Capture the cell that displays the provided text and extract its (X, Y) central coordinate. 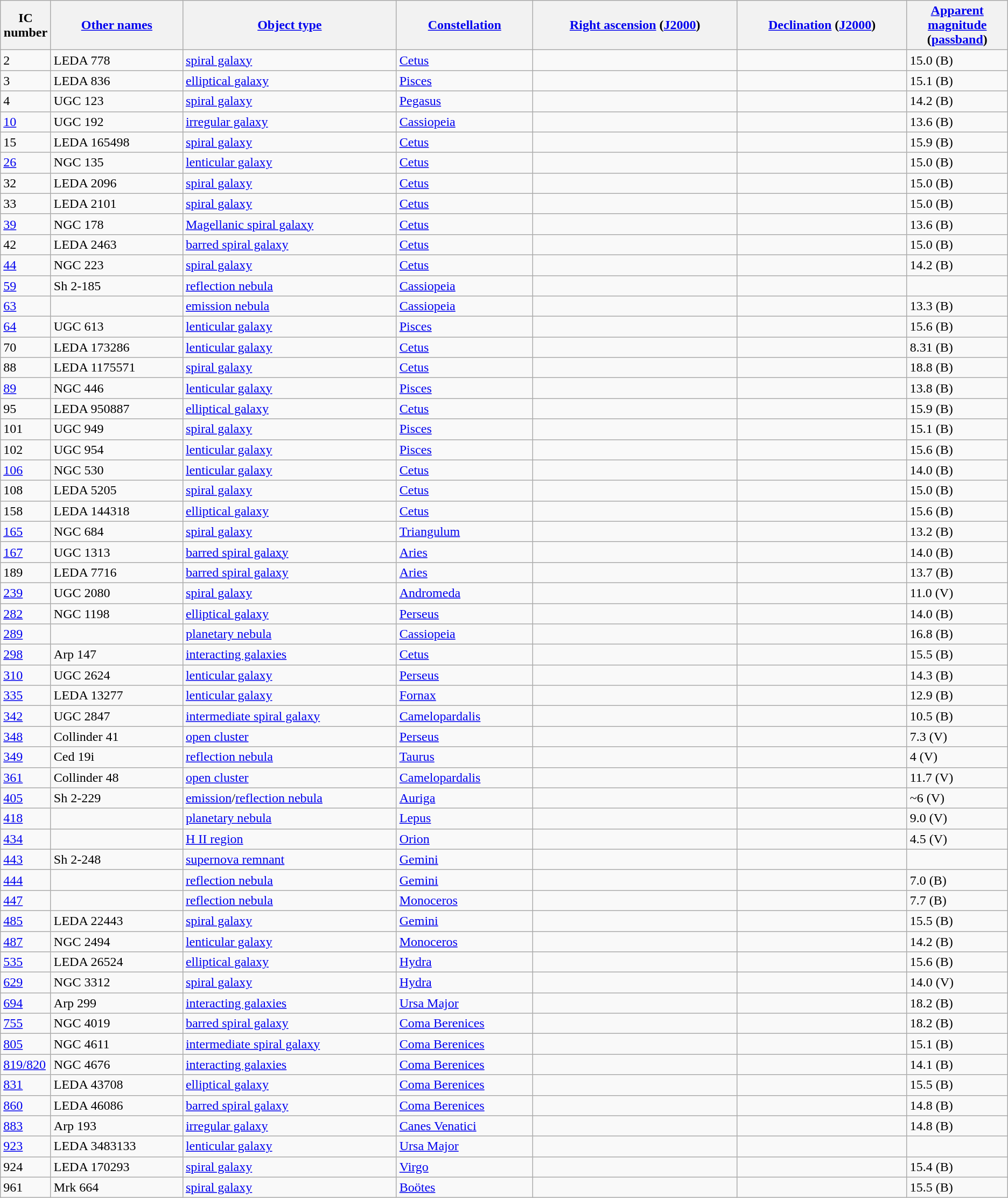
629 (26, 983)
418 (26, 818)
88 (26, 368)
IC number (26, 25)
13.2 (B) (957, 531)
UGC 192 (116, 122)
Constellation (464, 25)
14.3 (B) (957, 675)
63 (26, 306)
LEDA 778 (116, 60)
Boötes (464, 1187)
LEDA 7716 (116, 572)
H II region (290, 839)
95 (26, 409)
26 (26, 163)
NGC 2494 (116, 942)
supernova remnant (290, 859)
189 (26, 572)
NGC 223 (116, 265)
13.3 (B) (957, 306)
Sh 2-248 (116, 859)
923 (26, 1146)
167 (26, 552)
Arp 299 (116, 1003)
Canes Venatici (464, 1126)
LEDA 2096 (116, 183)
Right ascension (J2000) (635, 25)
NGC 3312 (116, 983)
Lepus (464, 818)
12.9 (B) (957, 696)
UGC 949 (116, 429)
7.7 (B) (957, 900)
18.8 (B) (957, 368)
102 (26, 450)
LEDA 2463 (116, 244)
4 (26, 101)
444 (26, 880)
LEDA 836 (116, 81)
282 (26, 613)
15.4 (B) (957, 1167)
Mrk 664 (116, 1187)
755 (26, 1024)
Taurus (464, 757)
443 (26, 859)
Collinder 41 (116, 737)
Sh 2-229 (116, 798)
UGC 2847 (116, 716)
UGC 123 (116, 101)
LEDA 26524 (116, 962)
924 (26, 1167)
11.7 (V) (957, 777)
NGC 446 (116, 388)
Triangulum (464, 531)
342 (26, 716)
UGC 1313 (116, 552)
Virgo (464, 1167)
UGC 2624 (116, 675)
LEDA 3483133 (116, 1146)
LEDA 170293 (116, 1167)
883 (26, 1126)
158 (26, 511)
70 (26, 347)
59 (26, 286)
15 (26, 142)
485 (26, 921)
LEDA 144318 (116, 511)
33 (26, 204)
LEDA 43708 (116, 1085)
9.0 (V) (957, 818)
13.7 (B) (957, 572)
239 (26, 593)
NGC 4676 (116, 1064)
Ced 19i (116, 757)
108 (26, 491)
LEDA 13277 (116, 696)
LEDA 165498 (116, 142)
Arp 193 (116, 1126)
LEDA 2101 (116, 204)
860 (26, 1105)
LEDA 5205 (116, 491)
11.0 (V) (957, 593)
emission nebula (290, 306)
348 (26, 737)
32 (26, 183)
434 (26, 839)
16.8 (B) (957, 634)
Orion (464, 839)
LEDA 1175571 (116, 368)
44 (26, 265)
Declination (J2000) (822, 25)
14.0 (V) (957, 983)
UGC 613 (116, 327)
LEDA 173286 (116, 347)
NGC 530 (116, 470)
447 (26, 900)
Arp 147 (116, 655)
LEDA 950887 (116, 409)
Collinder 48 (116, 777)
14.1 (B) (957, 1064)
Magellanic spiral galaxy (290, 224)
Apparent magnitude (passband) (957, 25)
694 (26, 1003)
NGC 684 (116, 531)
Sh 2-185 (116, 286)
7.3 (V) (957, 737)
LEDA 46086 (116, 1105)
4 (V) (957, 757)
NGC 178 (116, 224)
emission/reflection nebula (290, 798)
64 (26, 327)
298 (26, 655)
NGC 4019 (116, 1024)
42 (26, 244)
310 (26, 675)
LEDA 22443 (116, 921)
335 (26, 696)
Andromeda (464, 593)
~6 (V) (957, 798)
4.5 (V) (957, 839)
Other names (116, 25)
805 (26, 1044)
487 (26, 942)
39 (26, 224)
UGC 2080 (116, 593)
106 (26, 470)
165 (26, 531)
2 (26, 60)
361 (26, 777)
831 (26, 1085)
8.31 (B) (957, 347)
NGC 1198 (116, 613)
NGC 135 (116, 163)
NGC 4611 (116, 1044)
Object type (290, 25)
10.5 (B) (957, 716)
819/820 (26, 1064)
961 (26, 1187)
10 (26, 122)
7.0 (B) (957, 880)
101 (26, 429)
405 (26, 798)
89 (26, 388)
289 (26, 634)
3 (26, 81)
UGC 954 (116, 450)
349 (26, 757)
13.8 (B) (957, 388)
535 (26, 962)
Fornax (464, 696)
Pegasus (464, 101)
Auriga (464, 798)
